Find where the given text appears and provide that cell's center as (x, y) coordinate. 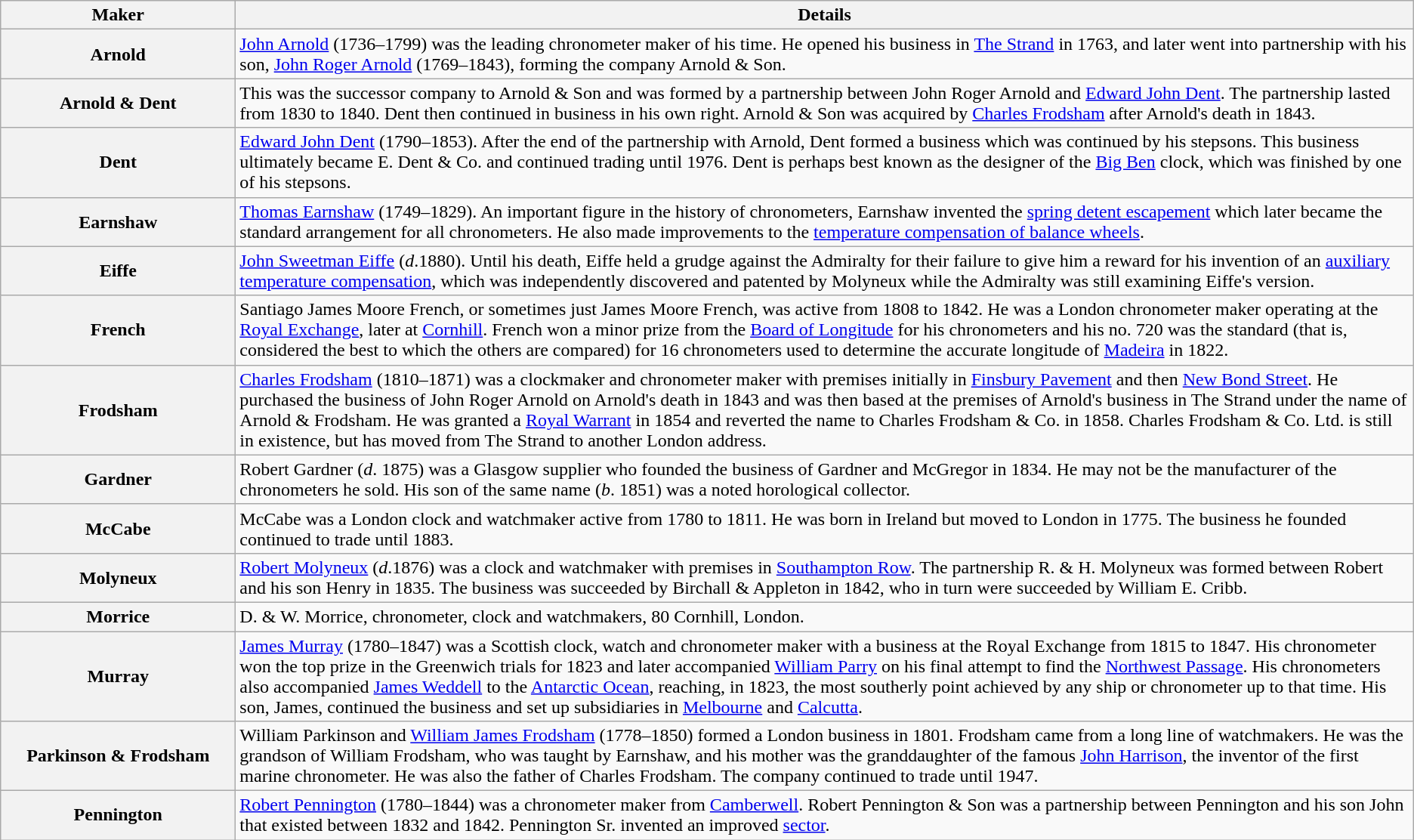
Earnshaw (118, 222)
Parkinson & Frodsham (118, 756)
Eiffe (118, 270)
Maker (118, 15)
Dent (118, 162)
McCabe (118, 529)
Arnold (118, 54)
Morrice (118, 616)
D. & W. Morrice, chronometer, clock and watchmakers, 80 Cornhill, London. (825, 616)
Frodsham (118, 409)
Gardner (118, 479)
Murray (118, 677)
Arnold & Dent (118, 103)
French (118, 330)
Pennington (118, 816)
Molyneux (118, 577)
Details (825, 15)
